Return [x, y] of the center of cell containing provided text 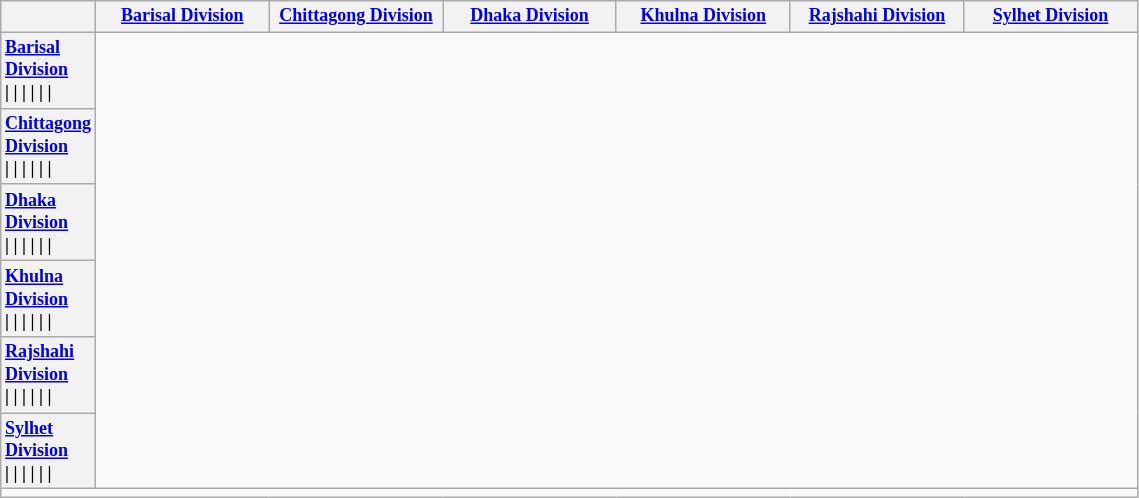
Dhaka Division| | | | | | [48, 222]
Barisal Division [182, 16]
Chittagong Division [356, 16]
Rajshahi Division [877, 16]
Sylhet Division [1051, 16]
Dhaka Division [530, 16]
Barisal Division| | | | | | [48, 70]
Chittagong Division| | | | | | [48, 146]
Rajshahi Division| | | | | | [48, 375]
Khulna Division| | | | | | [48, 298]
Khulna Division [703, 16]
Sylhet Division| | | | | | [48, 451]
